Scan for the cell matching the given text and deliver its (x, y) coordinate at center. 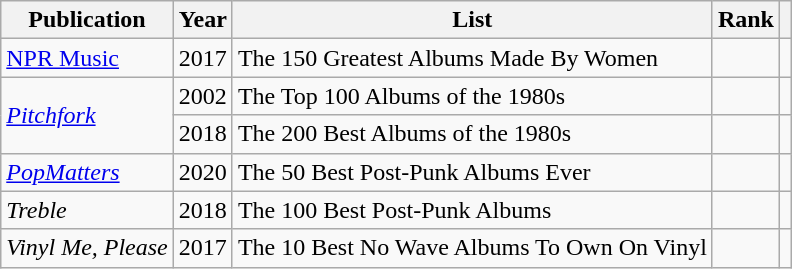
2020 (202, 172)
Year (202, 20)
The 10 Best No Wave Albums To Own On Vinyl (472, 248)
The 50 Best Post-Punk Albums Ever (472, 172)
Publication (88, 20)
Treble (88, 210)
Vinyl Me, Please (88, 248)
NPR Music (88, 58)
List (472, 20)
PopMatters (88, 172)
Pitchfork (88, 115)
The 200 Best Albums of the 1980s (472, 134)
Rank (746, 20)
2002 (202, 96)
The 100 Best Post-Punk Albums (472, 210)
The 150 Greatest Albums Made By Women (472, 58)
The Top 100 Albums of the 1980s (472, 96)
